Output the (X, Y) coordinate of the center of the cell containing the given text.  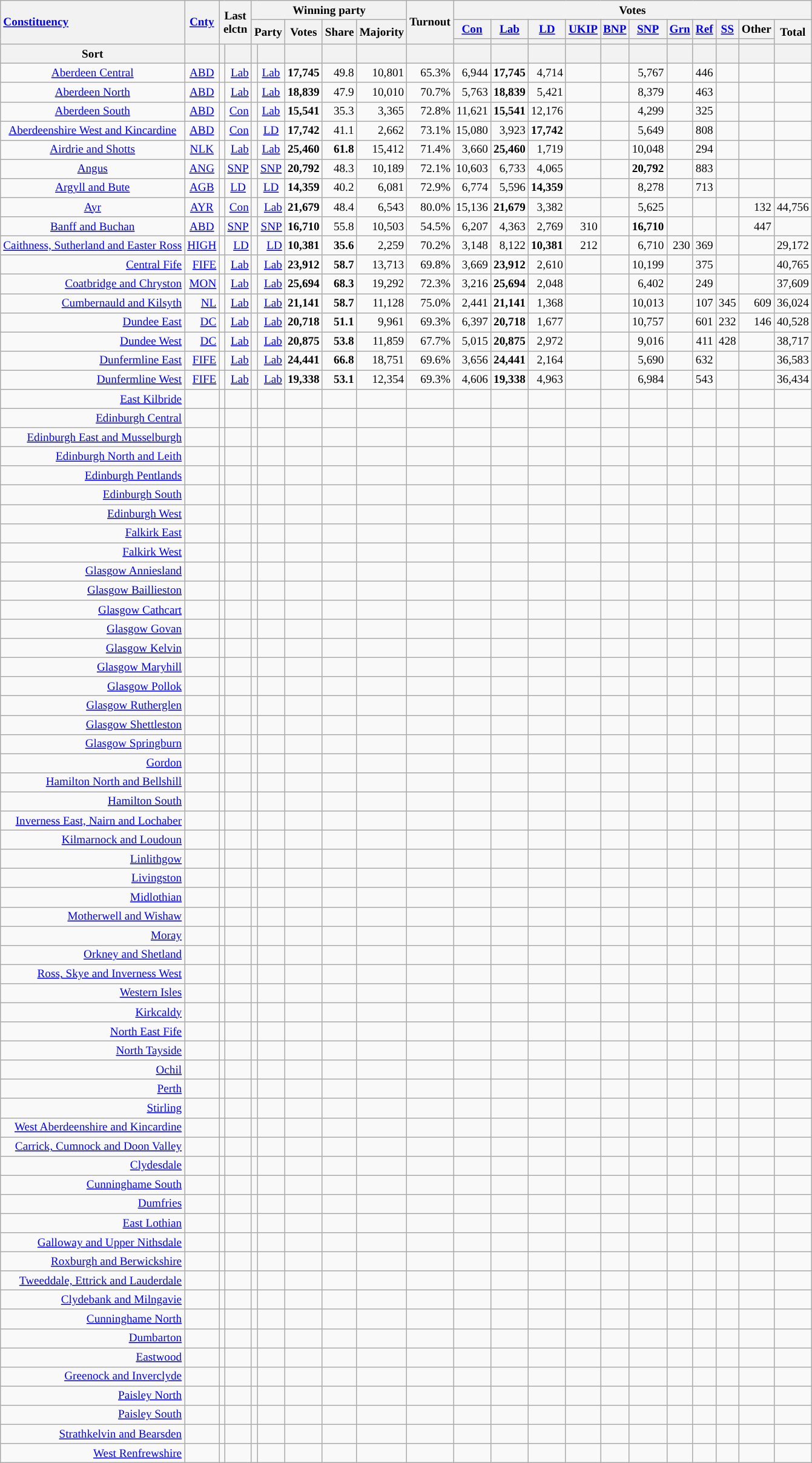
Edinburgh South (93, 495)
UKIP (583, 29)
10,801 (381, 73)
369 (704, 245)
68.3 (339, 284)
Aberdeen North (93, 92)
12,176 (547, 111)
Falkirk East (93, 533)
69.6% (430, 360)
36,583 (793, 360)
1,677 (547, 322)
55.8 (339, 227)
37,609 (793, 284)
10,503 (381, 227)
51.1 (339, 322)
15,080 (472, 131)
Gordon (93, 763)
3,660 (472, 150)
3,382 (547, 207)
Edinburgh West (93, 514)
Ref (704, 29)
Paisley North (93, 1396)
446 (704, 73)
Angus (93, 169)
Other (756, 29)
4,963 (547, 380)
Winning party (329, 10)
Glasgow Govan (93, 629)
543 (704, 380)
13,713 (381, 265)
HIGH (202, 245)
609 (756, 303)
146 (756, 322)
3,669 (472, 265)
1,719 (547, 150)
463 (704, 92)
53.1 (339, 380)
Clydesdale (93, 1166)
Central Fife (93, 265)
5,015 (472, 342)
Edinburgh Pentlands (93, 476)
232 (727, 322)
Aberdeen South (93, 111)
2,048 (547, 284)
12,354 (381, 380)
Total (793, 32)
Linlithgow (93, 859)
3,923 (509, 131)
294 (704, 150)
310 (583, 227)
40,528 (793, 322)
Galloway and Upper Nithsdale (93, 1242)
5,625 (648, 207)
10,603 (472, 169)
Falkirk West (93, 552)
Edinburgh East and Musselburgh (93, 437)
AGB (202, 188)
Argyll and Bute (93, 188)
NLK (202, 150)
North Tayside (93, 1050)
70.7% (430, 92)
Cnty (202, 22)
132 (756, 207)
6,207 (472, 227)
Strathkelvin and Bearsden (93, 1434)
Stirling (93, 1108)
Share (339, 32)
35.3 (339, 111)
428 (727, 342)
19,292 (381, 284)
MON (202, 284)
35.6 (339, 245)
Moray (93, 935)
10,048 (648, 150)
41.1 (339, 131)
6,984 (648, 380)
38,717 (793, 342)
447 (756, 227)
Majority (381, 32)
Dumfries (93, 1204)
4,299 (648, 111)
Caithness, Sutherland and Easter Ross (93, 245)
Paisley South (93, 1415)
3,148 (472, 245)
8,122 (509, 245)
6,710 (648, 245)
5,596 (509, 188)
2,662 (381, 131)
Dundee West (93, 342)
Aberdeen Central (93, 73)
Dunfermline East (93, 360)
53.8 (339, 342)
40,765 (793, 265)
Eastwood (93, 1358)
61.8 (339, 150)
5,763 (472, 92)
Orkney and Shetland (93, 955)
6,543 (381, 207)
72.1% (430, 169)
Clydebank and Milngavie (93, 1300)
Sort (93, 54)
10,013 (648, 303)
6,774 (472, 188)
Glasgow Springburn (93, 744)
Tweeddale, Ettrick and Lauderdale (93, 1281)
Kirkcaldy (93, 1012)
67.7% (430, 342)
Glasgow Baillieston (93, 591)
3,216 (472, 284)
East Kilbride (93, 399)
80.0% (430, 207)
4,714 (547, 73)
Perth (93, 1089)
Lastelctn (236, 22)
10,199 (648, 265)
601 (704, 322)
Cunninghame South (93, 1185)
Glasgow Maryhill (93, 667)
2,441 (472, 303)
AYR (202, 207)
1,368 (547, 303)
Ross, Skye and Inverness West (93, 974)
Motherwell and Wishaw (93, 917)
73.1% (430, 131)
632 (704, 360)
6,397 (472, 322)
3,365 (381, 111)
15,412 (381, 150)
2,610 (547, 265)
10,010 (381, 92)
325 (704, 111)
6,944 (472, 73)
230 (679, 245)
4,065 (547, 169)
Glasgow Pollok (93, 686)
808 (704, 131)
6,402 (648, 284)
Dundee East (93, 322)
70.2% (430, 245)
4,363 (509, 227)
11,128 (381, 303)
Cumbernauld and Kilsyth (93, 303)
East Lothian (93, 1223)
9,961 (381, 322)
44,756 (793, 207)
107 (704, 303)
883 (704, 169)
10,189 (381, 169)
5,649 (648, 131)
Banff and Buchan (93, 227)
Hamilton South (93, 801)
2,769 (547, 227)
Glasgow Cathcart (93, 610)
Aberdeenshire West and Kincardine (93, 131)
Ayr (93, 207)
40.2 (339, 188)
375 (704, 265)
ANG (202, 169)
Hamilton North and Bellshill (93, 782)
8,278 (648, 188)
249 (704, 284)
Glasgow Shettleston (93, 725)
Party (268, 32)
72.8% (430, 111)
345 (727, 303)
72.3% (430, 284)
71.4% (430, 150)
SS (727, 29)
West Aberdeenshire and Kincardine (93, 1127)
4,606 (472, 380)
Edinburgh North and Leith (93, 456)
2,259 (381, 245)
69.8% (430, 265)
6,733 (509, 169)
Inverness East, Nairn and Lochaber (93, 821)
66.8 (339, 360)
11,621 (472, 111)
NL (202, 303)
Edinburgh Central (93, 418)
Glasgow Rutherglen (93, 706)
BNP (615, 29)
36,434 (793, 380)
Carrick, Cumnock and Doon Valley (93, 1146)
5,421 (547, 92)
11,859 (381, 342)
West Renfrewshire (93, 1453)
72.9% (430, 188)
36,024 (793, 303)
49.8 (339, 73)
713 (704, 188)
Turnout (430, 22)
9,016 (648, 342)
Livingston (93, 878)
Glasgow Kelvin (93, 648)
5,767 (648, 73)
Coatbridge and Chryston (93, 284)
54.5% (430, 227)
Roxburgh and Berwickshire (93, 1261)
6,081 (381, 188)
2,164 (547, 360)
Glasgow Anniesland (93, 571)
3,656 (472, 360)
Dumbarton (93, 1338)
18,751 (381, 360)
Kilmarnock and Loudoun (93, 840)
411 (704, 342)
10,757 (648, 322)
5,690 (648, 360)
Ochil (93, 1070)
47.9 (339, 92)
48.3 (339, 169)
212 (583, 245)
29,172 (793, 245)
75.0% (430, 303)
Midlothian (93, 897)
Constituency (93, 22)
8,379 (648, 92)
15,136 (472, 207)
Grn (679, 29)
Western Isles (93, 993)
Dunfermline West (93, 380)
Airdrie and Shotts (93, 150)
2,972 (547, 342)
Cunninghame North (93, 1319)
65.3% (430, 73)
Greenock and Inverclyde (93, 1376)
North East Fife (93, 1032)
48.4 (339, 207)
